Return (X, Y) of the center of cell containing provided text 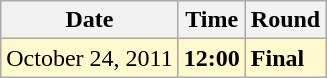
Round (285, 20)
12:00 (212, 58)
Time (212, 20)
Final (285, 58)
October 24, 2011 (90, 58)
Date (90, 20)
